Search for the cell housing the specified text and yield its [X, Y] center coordinate. 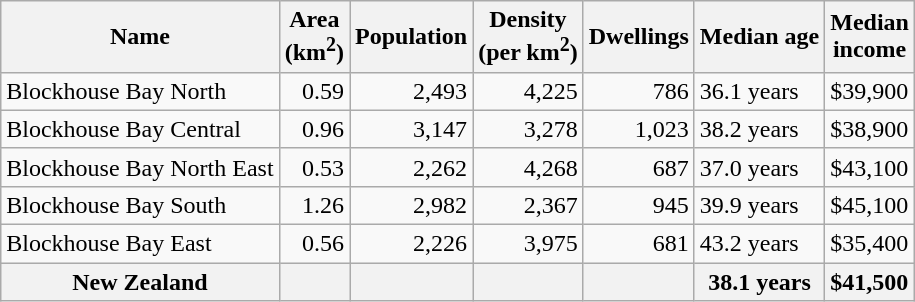
Median age [759, 37]
Dwellings [638, 37]
$43,100 [870, 167]
36.1 years [759, 91]
Blockhouse Bay North East [140, 167]
Blockhouse Bay East [140, 244]
1.26 [314, 205]
3,278 [528, 129]
Area(km2) [314, 37]
2,982 [412, 205]
687 [638, 167]
$45,100 [870, 205]
37.0 years [759, 167]
4,225 [528, 91]
Medianincome [870, 37]
0.53 [314, 167]
786 [638, 91]
Blockhouse Bay Central [140, 129]
38.1 years [759, 282]
39.9 years [759, 205]
$39,900 [870, 91]
Population [412, 37]
2,493 [412, 91]
$38,900 [870, 129]
1,023 [638, 129]
New Zealand [140, 282]
Name [140, 37]
$41,500 [870, 282]
3,975 [528, 244]
Density(per km2) [528, 37]
43.2 years [759, 244]
2,226 [412, 244]
Blockhouse Bay South [140, 205]
2,262 [412, 167]
945 [638, 205]
0.56 [314, 244]
4,268 [528, 167]
3,147 [412, 129]
38.2 years [759, 129]
2,367 [528, 205]
0.59 [314, 91]
681 [638, 244]
$35,400 [870, 244]
0.96 [314, 129]
Blockhouse Bay North [140, 91]
